Find where the given text appears and provide that cell's center as (x, y) coordinate. 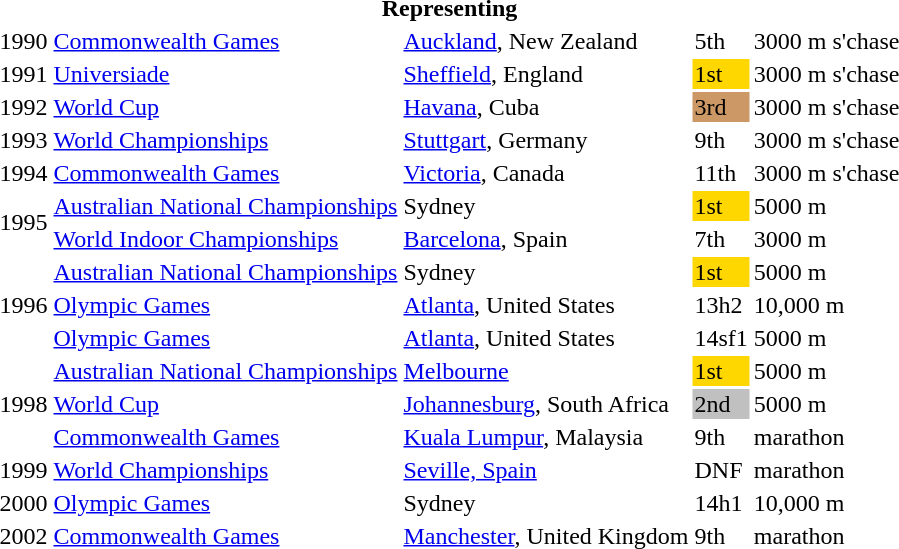
Barcelona, Spain (546, 239)
Seville, Spain (546, 470)
14sf1 (721, 338)
13h2 (721, 305)
5th (721, 41)
Havana, Cuba (546, 107)
Melbourne (546, 371)
7th (721, 239)
Stuttgart, Germany (546, 140)
Victoria, Canada (546, 173)
Auckland, New Zealand (546, 41)
DNF (721, 470)
3rd (721, 107)
Johannesburg, South Africa (546, 404)
2nd (721, 404)
11th (721, 173)
Universiade (226, 74)
Kuala Lumpur, Malaysia (546, 437)
World Indoor Championships (226, 239)
Sheffield, England (546, 74)
14h1 (721, 503)
